Provide the [X, Y] coordinate of the cell's center where the given text is located.  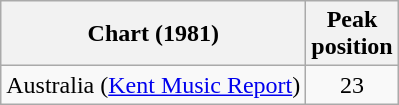
Australia (Kent Music Report) [154, 85]
Chart (1981) [154, 34]
Peakposition [352, 34]
23 [352, 85]
